Scan for the cell matching the given text and deliver its (x, y) coordinate at center. 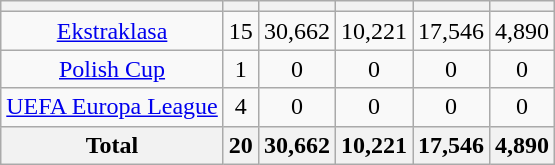
Ekstraklasa (112, 31)
UEFA Europa League (112, 107)
20 (240, 145)
1 (240, 69)
Polish Cup (112, 69)
15 (240, 31)
4 (240, 107)
Total (112, 145)
